Provide the (x, y) coordinate of the cell's center where the given text is located.  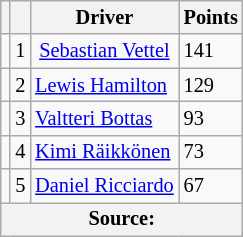
4 (20, 152)
67 (211, 186)
Sebastian Vettel (104, 51)
Lewis Hamilton (104, 85)
2 (20, 85)
73 (211, 152)
Kimi Räikkönen (104, 152)
Valtteri Bottas (104, 118)
93 (211, 118)
5 (20, 186)
1 (20, 51)
Driver (104, 17)
Daniel Ricciardo (104, 186)
129 (211, 85)
3 (20, 118)
Points (211, 17)
141 (211, 51)
Source: (122, 219)
